For the text-containing cell, return its midpoint in [X, Y] coordinate format. 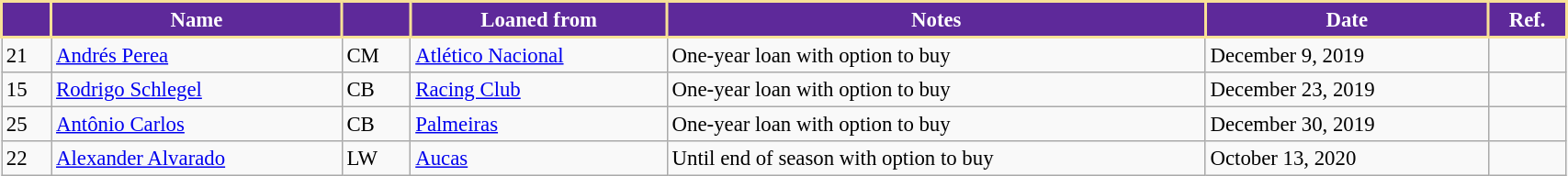
15 [27, 90]
Ref. [1527, 20]
LW [377, 159]
October 13, 2020 [1347, 159]
Until end of season with option to buy [936, 159]
Aucas [538, 159]
Date [1347, 20]
December 30, 2019 [1347, 125]
December 23, 2019 [1347, 90]
Loaned from [538, 20]
25 [27, 125]
CM [377, 55]
Atlético Nacional [538, 55]
Rodrigo Schlegel [197, 90]
December 9, 2019 [1347, 55]
Antônio Carlos [197, 125]
21 [27, 55]
Racing Club [538, 90]
Name [197, 20]
Alexander Alvarado [197, 159]
22 [27, 159]
Notes [936, 20]
Palmeiras [538, 125]
Andrés Perea [197, 55]
